Detect which cell encompasses the target text, then output its [x, y] center coordinate. 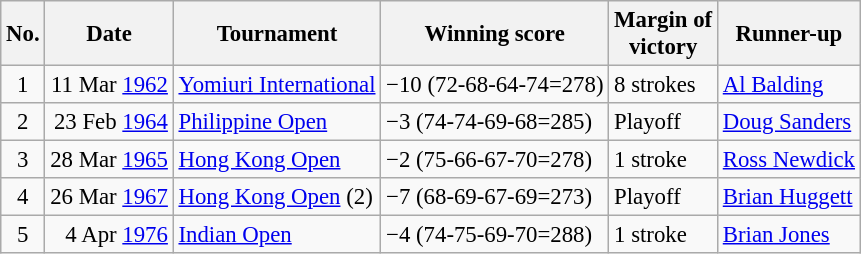
23 Feb 1964 [109, 122]
Brian Jones [788, 235]
−2 (75-66-67-70=278) [495, 160]
Tournament [277, 34]
Doug Sanders [788, 122]
Winning score [495, 34]
Brian Huggett [788, 197]
Hong Kong Open (2) [277, 197]
26 Mar 1967 [109, 197]
No. [23, 34]
1 [23, 85]
Yomiuri International [277, 85]
−10 (72-68-64-74=278) [495, 85]
−3 (74-74-69-68=285) [495, 122]
2 [23, 122]
−7 (68-69-67-69=273) [495, 197]
4 [23, 197]
Indian Open [277, 235]
−4 (74-75-69-70=288) [495, 235]
4 Apr 1976 [109, 235]
Runner-up [788, 34]
11 Mar 1962 [109, 85]
Margin ofvictory [664, 34]
Date [109, 34]
8 strokes [664, 85]
Philippine Open [277, 122]
Al Balding [788, 85]
Ross Newdick [788, 160]
Hong Kong Open [277, 160]
3 [23, 160]
5 [23, 235]
28 Mar 1965 [109, 160]
